Determine the [X, Y] coordinate at the center of the cell enclosing the given text.  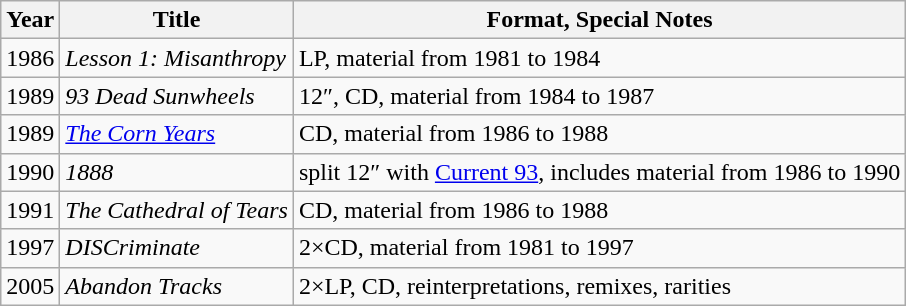
DISCriminate [177, 248]
Title [177, 20]
2×LP, CD, reinterpretations, remixes, rarities [599, 286]
Format, Special Notes [599, 20]
2005 [30, 286]
Abandon Tracks [177, 286]
93 Dead Sunwheels [177, 96]
The Cathedral of Tears [177, 210]
2×CD, material from 1981 to 1997 [599, 248]
1990 [30, 172]
1888 [177, 172]
split 12″ with Current 93, includes material from 1986 to 1990 [599, 172]
Lesson 1: Misanthropy [177, 58]
12″, CD, material from 1984 to 1987 [599, 96]
LP, material from 1981 to 1984 [599, 58]
1991 [30, 210]
Year [30, 20]
1997 [30, 248]
The Corn Years [177, 134]
1986 [30, 58]
